Search for the cell housing the specified text and yield its (x, y) center coordinate. 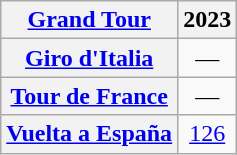
2023 (208, 20)
Tour de France (90, 96)
Giro d'Italia (90, 58)
Grand Tour (90, 20)
126 (208, 134)
Vuelta a España (90, 134)
